Locate the cell with the specified text and output its (x, y) center coordinate. 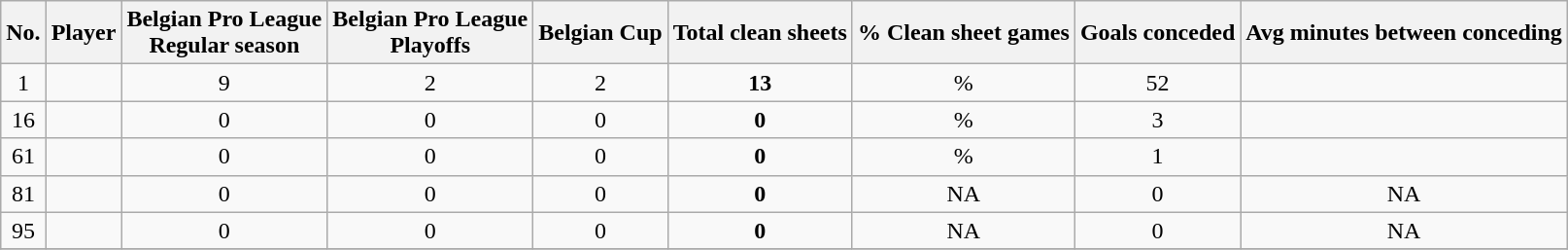
No. (23, 33)
9 (224, 83)
% Clean sheet games (964, 33)
Avg minutes between conceding (1405, 33)
Belgian Cup (600, 33)
61 (23, 157)
81 (23, 194)
Goals conceded (1157, 33)
Player (84, 33)
Total clean sheets (760, 33)
Belgian Pro LeagueRegular season (224, 33)
16 (23, 120)
95 (23, 231)
52 (1157, 83)
13 (760, 83)
3 (1157, 120)
Belgian Pro LeaguePlayoffs (430, 33)
